Scan for the cell matching the given text and deliver its (X, Y) coordinate at center. 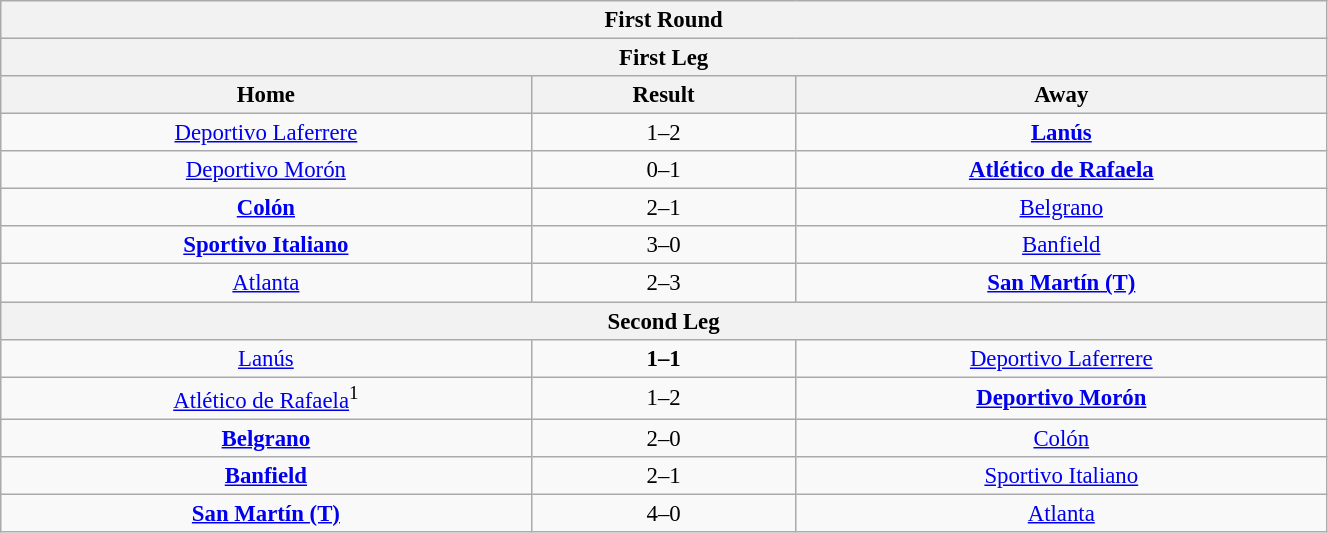
2–0 (664, 438)
First Leg (664, 58)
1–1 (664, 358)
Atlético de Rafaela (1061, 170)
Away (1061, 95)
2–3 (664, 283)
3–0 (664, 245)
Home (266, 95)
0–1 (664, 170)
Atlético de Rafaela1 (266, 398)
First Round (664, 20)
4–0 (664, 513)
Second Leg (664, 321)
Result (664, 95)
